Search for the cell housing the specified text and yield its [x, y] center coordinate. 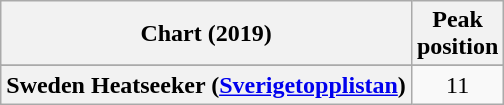
Sweden Heatseeker (Sverigetopplistan) [206, 85]
Chart (2019) [206, 34]
11 [457, 85]
Peak position [457, 34]
